Detect which cell encompasses the target text, then output its [X, Y] center coordinate. 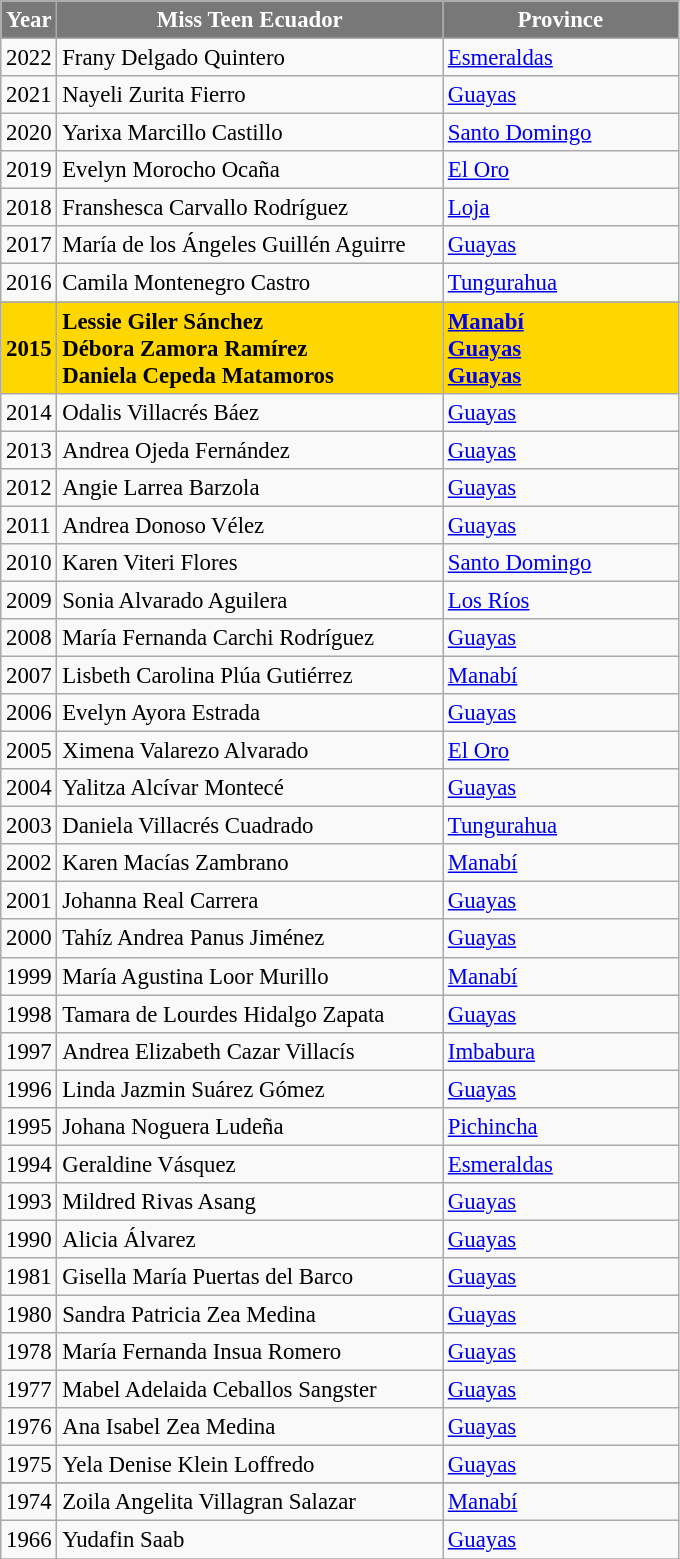
Province [560, 20]
Sandra Patricia Zea Medina [250, 1315]
Yela Denise Klein Loffredo [250, 1465]
1978 [29, 1352]
Mabel Adelaida Ceballos Sangster [250, 1390]
2003 [29, 826]
2002 [29, 863]
Daniela Villacrés Cuadrado [250, 826]
1977 [29, 1390]
Camila Montenegro Castro [250, 283]
2010 [29, 563]
2022 [29, 58]
1998 [29, 1014]
1980 [29, 1315]
Franshesca Carvallo Rodríguez [250, 208]
María Fernanda Insua Romero [250, 1352]
Miss Teen Ecuador [250, 20]
Pichincha [560, 1127]
Year [29, 20]
2012 [29, 487]
Imbabura [560, 1051]
2017 [29, 245]
1994 [29, 1164]
Ximena Valarezo Alvarado [250, 751]
Yarixa Marcillo Castillo [250, 133]
1990 [29, 1239]
Zoila Angelita Villagran Salazar [250, 1503]
María de los Ángeles Guillén Aguirre [250, 245]
Odalis Villacrés Báez [250, 412]
2005 [29, 751]
Evelyn Morocho Ocaña [250, 170]
Los Ríos [560, 600]
1976 [29, 1427]
1995 [29, 1127]
1993 [29, 1202]
Karen Macías Zambrano [250, 863]
Andrea Elizabeth Cazar Villacís [250, 1051]
Tahíz Andrea Panus Jiménez [250, 939]
Gisella María Puertas del Barco [250, 1277]
Loja [560, 208]
Tamara de Lourdes Hidalgo Zapata [250, 1014]
2018 [29, 208]
Linda Jazmin Suárez Gómez [250, 1089]
Karen Viteri Flores [250, 563]
Angie Larrea Barzola [250, 487]
1975 [29, 1465]
2015 [29, 348]
Nayeli Zurita Fierro [250, 95]
2006 [29, 713]
Ana Isabel Zea Medina [250, 1427]
2007 [29, 675]
Yudafin Saab [250, 1540]
1966 [29, 1540]
2004 [29, 788]
2019 [29, 170]
Mildred Rivas Asang [250, 1202]
María Agustina Loor Murillo [250, 976]
Evelyn Ayora Estrada [250, 713]
Frany Delgado Quintero [250, 58]
María Fernanda Carchi Rodríguez [250, 638]
Andrea Ojeda Fernández [250, 450]
Alicia Álvarez [250, 1239]
2000 [29, 939]
2014 [29, 412]
Geraldine Vásquez [250, 1164]
Andrea Donoso Vélez [250, 525]
Johanna Real Carrera [250, 901]
2009 [29, 600]
2020 [29, 133]
Lessie Giler SánchezDébora Zamora Ramírez Daniela Cepeda Matamoros [250, 348]
1974 [29, 1503]
1981 [29, 1277]
1999 [29, 976]
Lisbeth Carolina Plúa Gutiérrez [250, 675]
2021 [29, 95]
1996 [29, 1089]
Sonia Alvarado Aguilera [250, 600]
1997 [29, 1051]
2016 [29, 283]
Johana Noguera Ludeña [250, 1127]
2011 [29, 525]
Manabí Guayas Guayas [560, 348]
Yalitza Alcívar Montecé [250, 788]
2008 [29, 638]
2013 [29, 450]
2001 [29, 901]
